Return (X, Y) of the center of cell containing provided text 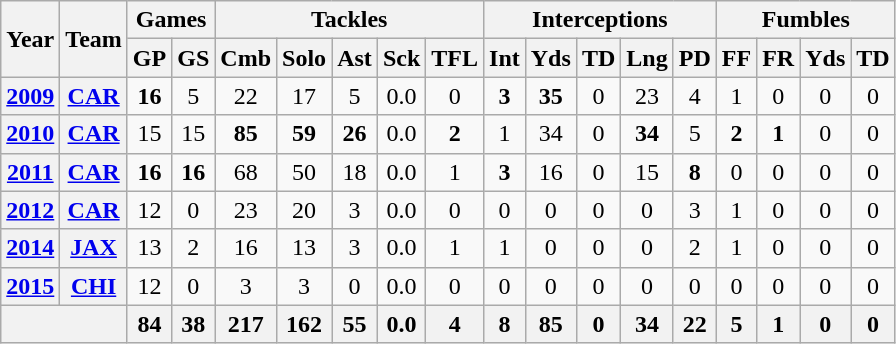
JAX (94, 248)
Team (94, 39)
50 (304, 172)
Solo (304, 58)
Lng (647, 58)
2011 (30, 172)
TFL (455, 58)
Int (505, 58)
18 (355, 172)
FR (778, 58)
Ast (355, 58)
2015 (30, 286)
Games (170, 20)
GS (194, 58)
2010 (30, 134)
PD (694, 58)
68 (246, 172)
Year (30, 39)
Interceptions (600, 20)
20 (304, 210)
2012 (30, 210)
2014 (30, 248)
Cmb (246, 58)
Fumbles (806, 20)
217 (246, 324)
CHI (94, 286)
59 (304, 134)
162 (304, 324)
17 (304, 96)
26 (355, 134)
FF (736, 58)
84 (149, 324)
Sck (401, 58)
Tackles (350, 20)
GP (149, 58)
35 (550, 96)
2009 (30, 96)
55 (355, 324)
38 (194, 324)
